Search for the cell housing the specified text and yield its (x, y) center coordinate. 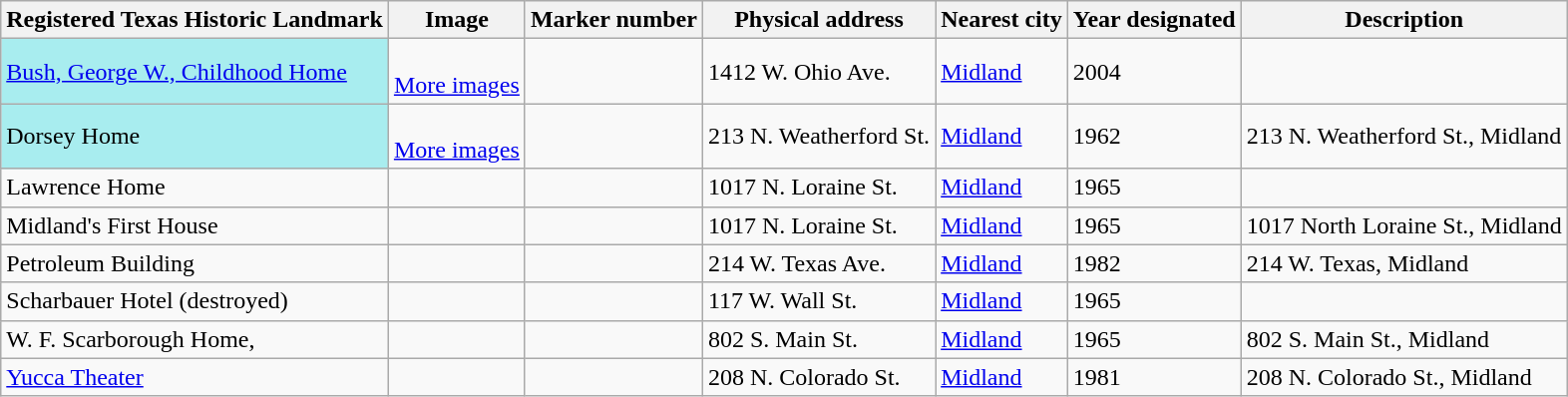
Description (1404, 20)
Midland's First House (196, 225)
Image (457, 20)
Registered Texas Historic Landmark (196, 20)
1982 (1154, 263)
Petroleum Building (196, 263)
Yucca Theater (196, 377)
2004 (1154, 72)
213 N. Weatherford St. (818, 136)
Marker number (613, 20)
1981 (1154, 377)
802 S. Main St. (818, 339)
Physical address (818, 20)
208 N. Colorado St. (818, 377)
Lawrence Home (196, 188)
W. F. Scarborough Home, (196, 339)
117 W. Wall St. (818, 301)
802 S. Main St., Midland (1404, 339)
Nearest city (1001, 20)
214 W. Texas, Midland (1404, 263)
Dorsey Home (196, 136)
Year designated (1154, 20)
208 N. Colorado St., Midland (1404, 377)
213 N. Weatherford St., Midland (1404, 136)
214 W. Texas Ave. (818, 263)
Scharbauer Hotel (destroyed) (196, 301)
Bush, George W., Childhood Home (196, 72)
1017 North Loraine St., Midland (1404, 225)
1412 W. Ohio Ave. (818, 72)
1962 (1154, 136)
